Pinpoint the cell where the given text exists, returning its [x, y] midpoint coordinate. 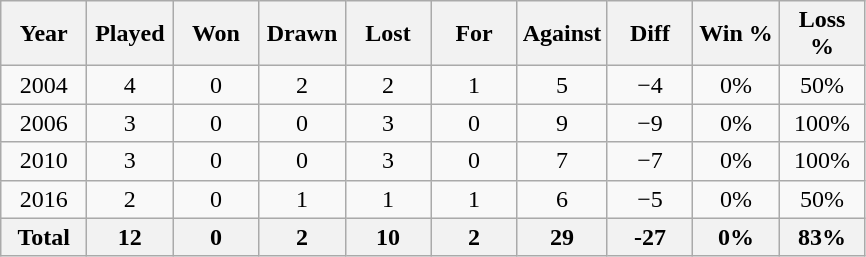
2010 [44, 161]
5 [562, 85]
Diff [650, 34]
Against [562, 34]
Won [216, 34]
83% [822, 237]
Drawn [302, 34]
4 [130, 85]
Lost [388, 34]
2006 [44, 123]
2004 [44, 85]
−5 [650, 199]
Loss % [822, 34]
7 [562, 161]
6 [562, 199]
For [474, 34]
−9 [650, 123]
−4 [650, 85]
29 [562, 237]
Total [44, 237]
Win % [736, 34]
Played [130, 34]
−7 [650, 161]
-27 [650, 237]
12 [130, 237]
Year [44, 34]
10 [388, 237]
9 [562, 123]
2016 [44, 199]
